Capture the cell that displays the provided text and extract its (X, Y) central coordinate. 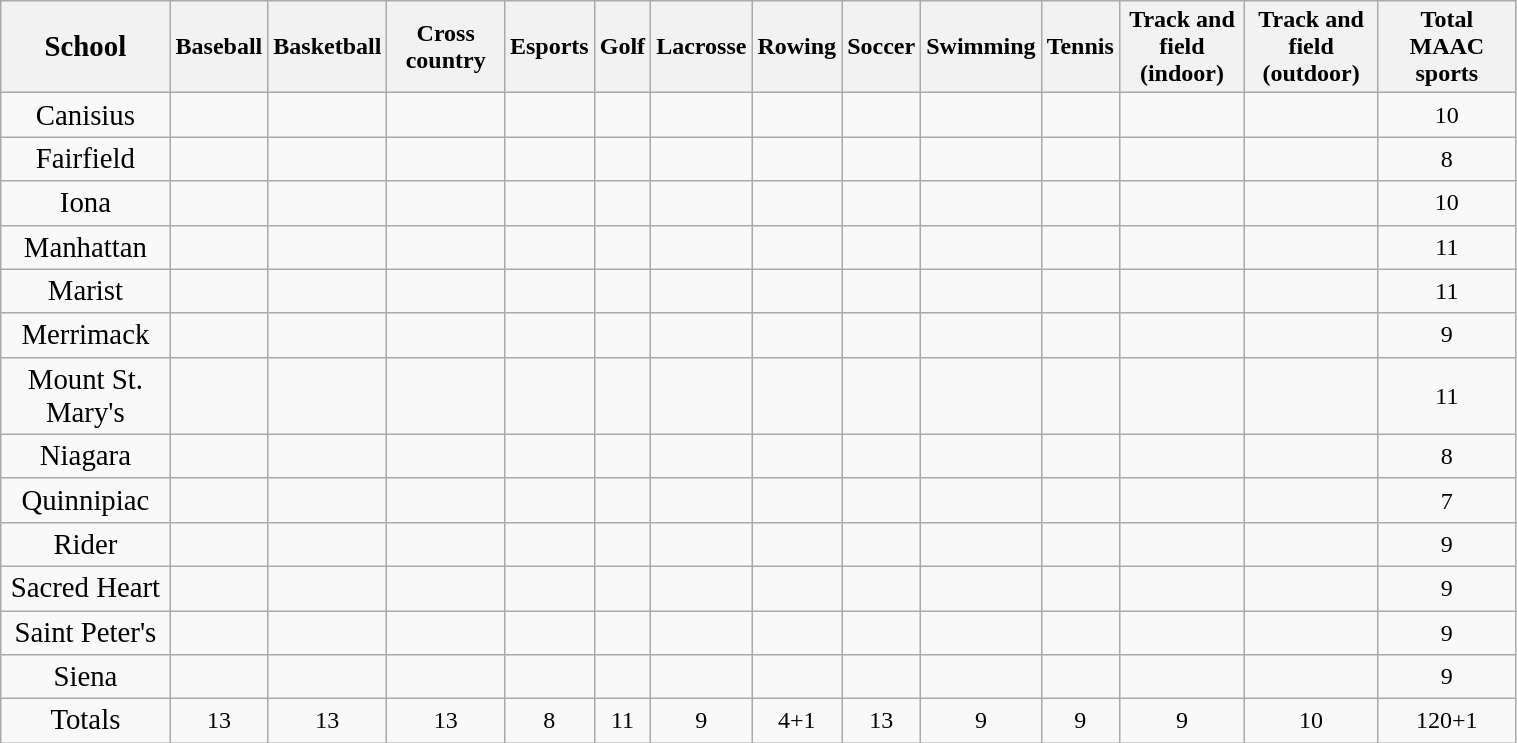
Rider (86, 544)
Niagara (86, 456)
7 (1447, 500)
Canisius (86, 115)
Soccer (882, 47)
Baseball (219, 47)
Lacrosse (702, 47)
120+1 (1447, 721)
Basketball (328, 47)
Saint Peter's (86, 632)
Fairfield (86, 159)
Merrimack (86, 335)
Marist (86, 291)
Iona (86, 203)
Total MAAC sports (1447, 47)
Sacred Heart (86, 588)
Manhattan (86, 247)
Track and field(indoor) (1182, 47)
4+1 (797, 721)
Esports (549, 47)
Cross country (446, 47)
Golf (622, 47)
Mount St. Mary's (86, 396)
School (86, 47)
Rowing (797, 47)
Totals (86, 721)
Siena (86, 677)
Track and field(outdoor) (1312, 47)
Swimming (981, 47)
Tennis (1080, 47)
Quinnipiac (86, 500)
